Return the (x, y) coordinate for the center point of the cell that contains the specified text.  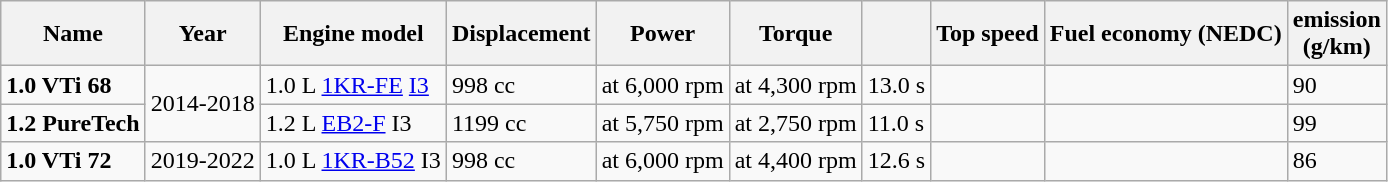
1.0 L 1KR-B52 I3 (353, 161)
1.0 VTi 72 (73, 161)
99 (1336, 123)
Displacement (521, 34)
Year (202, 34)
1.2 L EB2-F I3 (353, 123)
Engine model (353, 34)
11.0 s (896, 123)
at 5,750 rpm (662, 123)
Torque (796, 34)
Name (73, 34)
emission(g/km) (1336, 34)
1.2 PureTech (73, 123)
1.0 VTi 68 (73, 85)
at 4,400 rpm (796, 161)
at 2,750 rpm (796, 123)
90 (1336, 85)
1199 cc (521, 123)
2014-2018 (202, 104)
13.0 s (896, 85)
Power (662, 34)
12.6 s (896, 161)
at 4,300 rpm (796, 85)
86 (1336, 161)
Top speed (988, 34)
1.0 L 1KR-FE I3 (353, 85)
Fuel economy (NEDC) (1166, 34)
2019-2022 (202, 161)
